For the text-containing cell, return its midpoint in [x, y] coordinate format. 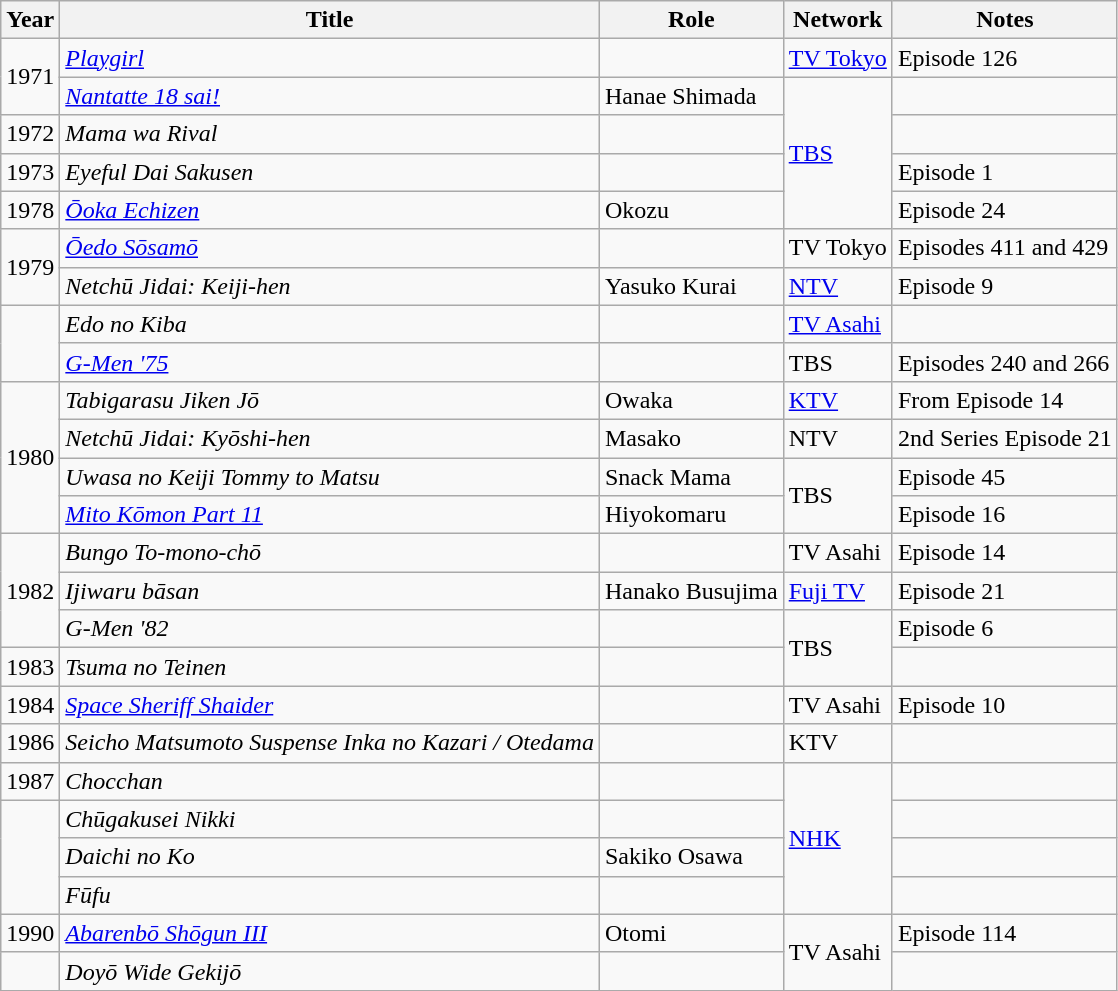
From Episode 14 [1004, 400]
Episode 9 [1004, 286]
1979 [30, 267]
Owaka [691, 400]
Episode 1 [1004, 172]
Mama wa Rival [330, 134]
Episode 16 [1004, 515]
1987 [30, 781]
Masako [691, 438]
Daichi no Ko [330, 857]
Tsuma no Teinen [330, 667]
Episode 6 [1004, 629]
Notes [1004, 20]
Chocchan [330, 781]
Episodes 411 and 429 [1004, 248]
Okozu [691, 210]
G-Men '82 [330, 629]
Ijiwaru bāsan [330, 591]
Ōedo Sōsamō [330, 248]
Netchū Jidai: Kyōshi-hen [330, 438]
Seicho Matsumoto Suspense Inka no Kazari / Otedama [330, 743]
Year [30, 20]
Network [838, 20]
1971 [30, 77]
1972 [30, 134]
Sakiko Osawa [691, 857]
Episode 10 [1004, 705]
1973 [30, 172]
1980 [30, 457]
Netchū Jidai: Keiji-hen [330, 286]
Fūfu [330, 895]
Bungo To-mono-chō [330, 553]
Yasuko Kurai [691, 286]
Doyō Wide Gekijō [330, 971]
Episodes 240 and 266 [1004, 362]
Chūgakusei Nikki [330, 819]
Uwasa no Keiji Tommy to Matsu [330, 477]
Hanako Busujima [691, 591]
G-Men '75 [330, 362]
Eyeful Dai Sakusen [330, 172]
1978 [30, 210]
Fuji TV [838, 591]
Episode 114 [1004, 933]
Hiyokomaru [691, 515]
Otomi [691, 933]
Space Sheriff Shaider [330, 705]
Mito Kōmon Part 11 [330, 515]
1984 [30, 705]
1983 [30, 667]
Playgirl [330, 58]
Edo no Kiba [330, 324]
Ōoka Echizen [330, 210]
Episode 14 [1004, 553]
Episode 24 [1004, 210]
2nd Series Episode 21 [1004, 438]
Abarenbō Shōgun III [330, 933]
NHK [838, 838]
1990 [30, 933]
Snack Mama [691, 477]
Hanae Shimada [691, 96]
1982 [30, 591]
1986 [30, 743]
Title [330, 20]
Episode 21 [1004, 591]
Nantatte 18 sai! [330, 96]
Role [691, 20]
Tabigarasu Jiken Jō [330, 400]
Episode 45 [1004, 477]
Episode 126 [1004, 58]
